Detect which cell encompasses the target text, then output its [X, Y] center coordinate. 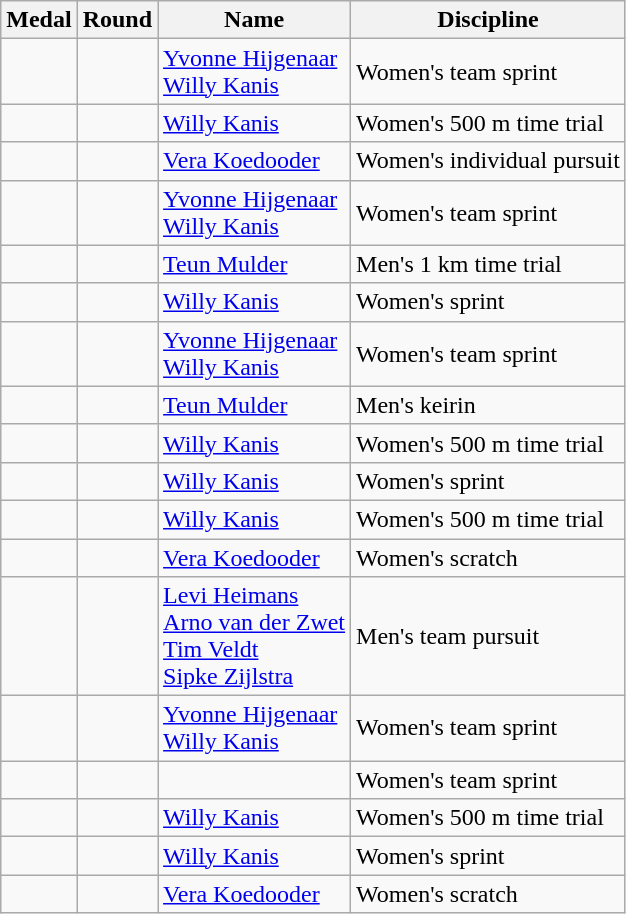
Discipline [488, 20]
Round [117, 20]
Name [254, 20]
Men's keirin [488, 405]
Men's team pursuit [488, 636]
Men's 1 km time trial [488, 264]
Levi HeimansArno van der ZwetTim VeldtSipke Zijlstra [254, 636]
Women's individual pursuit [488, 161]
Medal [39, 20]
